Return [x, y] of the center of cell containing provided text 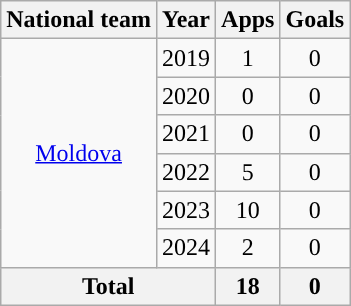
2024 [186, 248]
18 [248, 286]
Goals [315, 20]
2021 [186, 134]
National team [79, 20]
Total [108, 286]
1 [248, 58]
2 [248, 248]
Year [186, 20]
10 [248, 210]
5 [248, 172]
2019 [186, 58]
Apps [248, 20]
Moldova [79, 153]
2020 [186, 96]
2022 [186, 172]
2023 [186, 210]
